Return (x, y) of the center of cell containing provided text 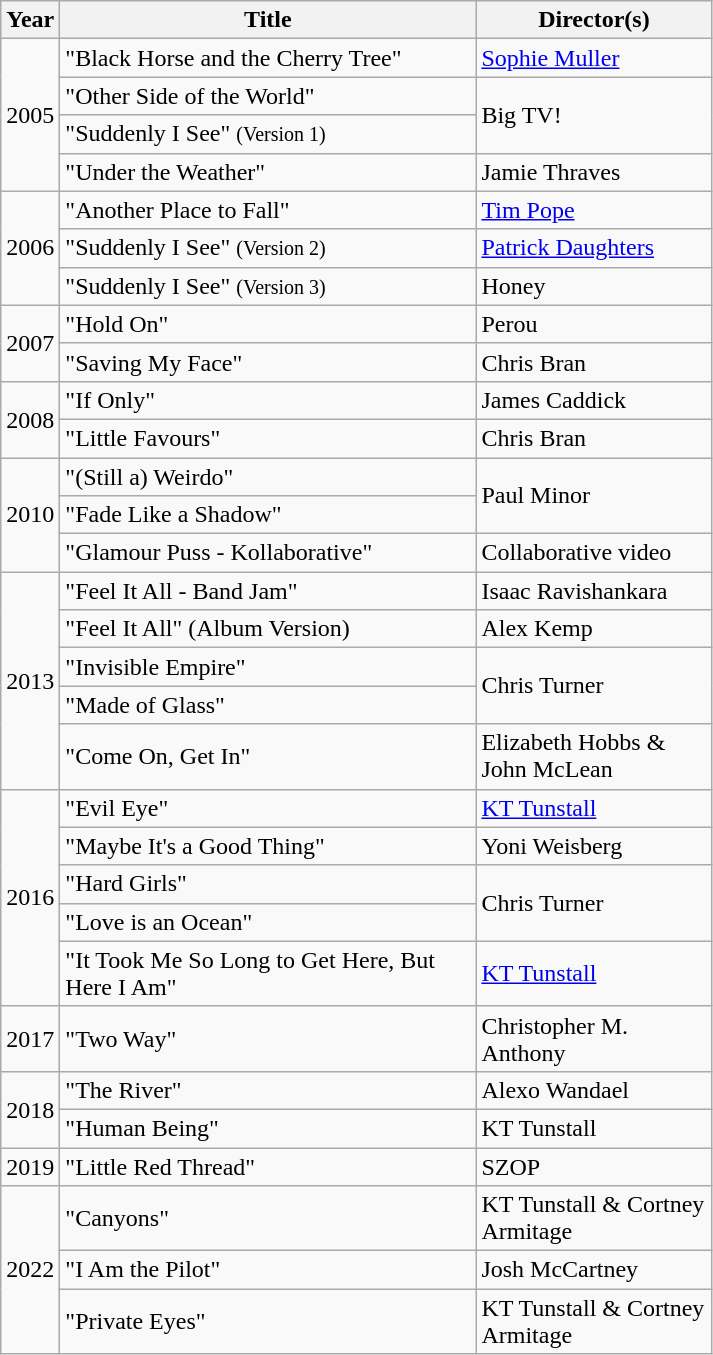
"Feel It All" (Album Version) (268, 629)
"It Took Me So Long to Get Here, But Here I Am" (268, 974)
2016 (30, 898)
Big TV! (594, 115)
"The River" (268, 1090)
"Made of Glass" (268, 705)
"I Am the Pilot" (268, 1270)
"(Still a) Weirdo" (268, 477)
"Under the Weather" (268, 172)
"Private Eyes" (268, 1322)
2022 (30, 1270)
"Another Place to Fall" (268, 210)
"Invisible Empire" (268, 667)
Year (30, 20)
"Little Favours" (268, 438)
"Fade Like a Shadow" (268, 515)
Christopher M. Anthony (594, 1038)
2013 (30, 680)
"Suddenly I See" (Version 2) (268, 248)
"Canyons" (268, 1218)
2019 (30, 1167)
Honey (594, 286)
"Other Side of the World" (268, 96)
2017 (30, 1038)
Collaborative video (594, 553)
2010 (30, 515)
Yoni Weisberg (594, 846)
Alex Kemp (594, 629)
2008 (30, 419)
Paul Minor (594, 496)
Josh McCartney (594, 1270)
"Come On, Get In" (268, 756)
SZOP (594, 1167)
"If Only" (268, 400)
"Hold On" (268, 324)
"Love is an Ocean" (268, 922)
"Saving My Face" (268, 362)
"Suddenly I See" (Version 1) (268, 134)
"Evil Eye" (268, 808)
Alexo Wandael (594, 1090)
"Maybe It's a Good Thing" (268, 846)
2007 (30, 343)
"Hard Girls" (268, 884)
"Two Way" (268, 1038)
2005 (30, 115)
Director(s) (594, 20)
"Little Red Thread" (268, 1167)
"Human Being" (268, 1128)
2018 (30, 1109)
Sophie Muller (594, 58)
"Suddenly I See" (Version 3) (268, 286)
James Caddick (594, 400)
Tim Pope (594, 210)
2006 (30, 248)
"Glamour Puss - Kollaborative" (268, 553)
Title (268, 20)
Perou (594, 324)
Isaac Ravishankara (594, 591)
Patrick Daughters (594, 248)
"Feel It All - Band Jam" (268, 591)
Jamie Thraves (594, 172)
"Black Horse and the Cherry Tree" (268, 58)
Elizabeth Hobbs & John McLean (594, 756)
